Return the [X, Y] coordinate for the center point of the cell that contains the specified text.  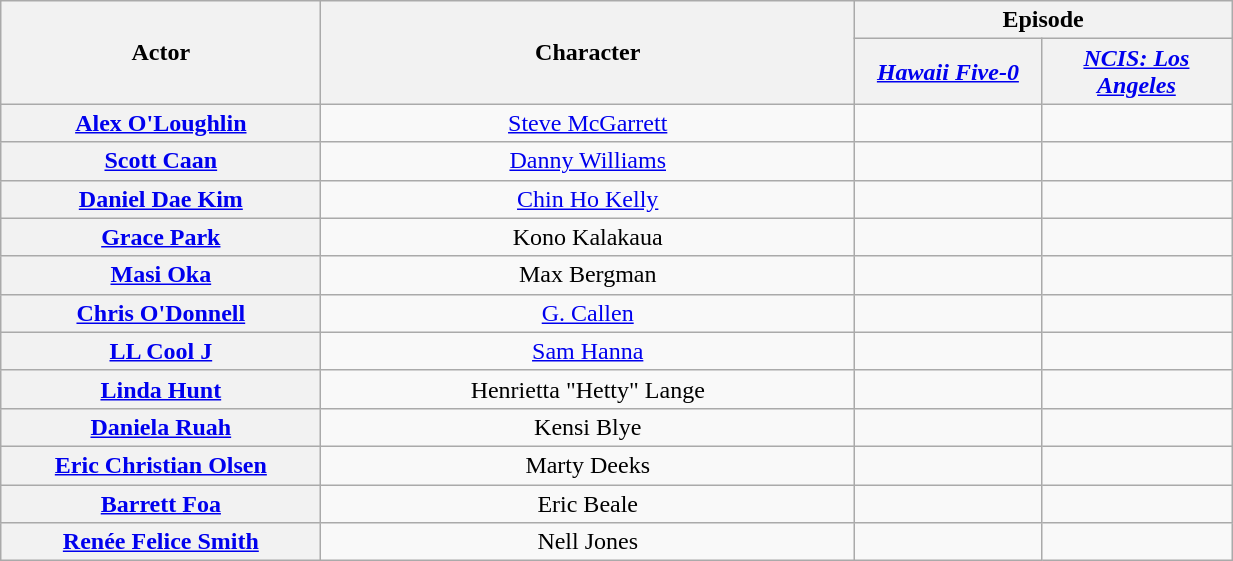
Character [588, 52]
Nell Jones [588, 542]
Steve McGarrett [588, 123]
Linda Hunt [161, 389]
Kensi Blye [588, 427]
Daniel Dae Kim [161, 199]
LL Cool J [161, 351]
Eric Beale [588, 503]
Masi Oka [161, 275]
Max Bergman [588, 275]
Episode [1044, 20]
Hawaii Five-0 [948, 72]
Barrett Foa [161, 503]
Eric Christian Olsen [161, 465]
Chin Ho Kelly [588, 199]
Kono Kalakaua [588, 237]
Chris O'Donnell [161, 313]
Scott Caan [161, 161]
Renée Felice Smith [161, 542]
G. Callen [588, 313]
Daniela Ruah [161, 427]
Alex O'Loughlin [161, 123]
NCIS: Los Angeles [1136, 72]
Grace Park [161, 237]
Danny Williams [588, 161]
Marty Deeks [588, 465]
Henrietta "Hetty" Lange [588, 389]
Sam Hanna [588, 351]
Actor [161, 52]
